Scan for the cell matching the given text and deliver its [X, Y] coordinate at center. 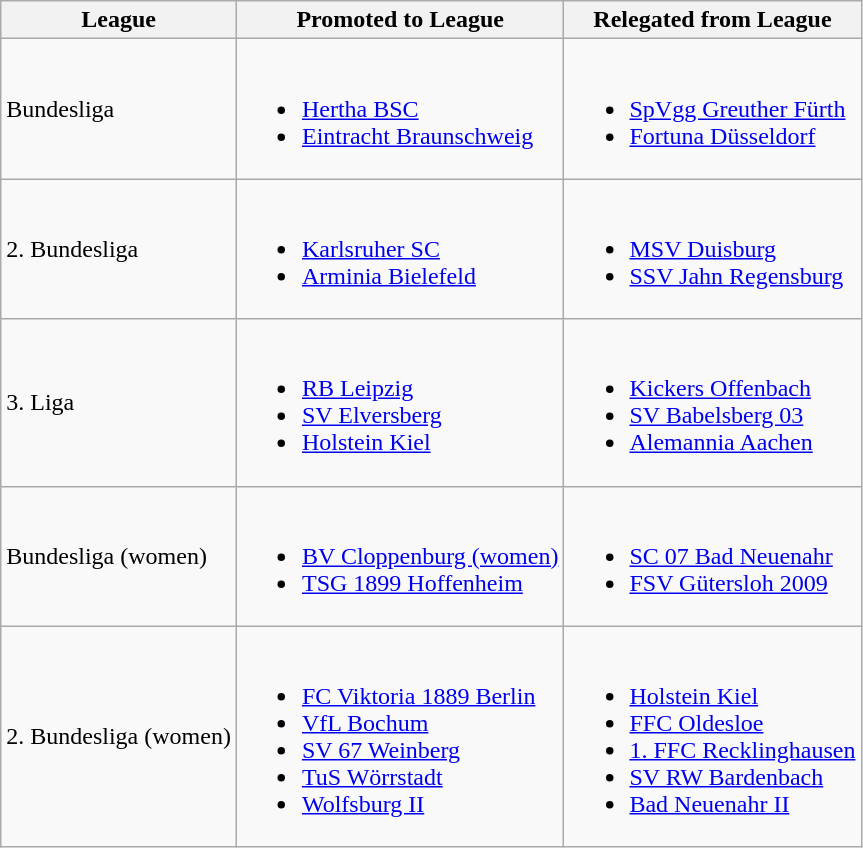
Holstein KielFFC Oldesloe1. FFC RecklinghausenSV RW BardenbachBad Neuenahr II [712, 736]
Bundesliga [119, 109]
BV Cloppenburg (women)TSG 1899 Hoffenheim [400, 556]
3. Liga [119, 402]
2. Bundesliga (women) [119, 736]
SpVgg Greuther FürthFortuna Düsseldorf [712, 109]
2. Bundesliga [119, 249]
Kickers OffenbachSV Babelsberg 03Alemannia Aachen [712, 402]
Relegated from League [712, 20]
FC Viktoria 1889 BerlinVfL BochumSV 67 WeinbergTuS WörrstadtWolfsburg II [400, 736]
MSV DuisburgSSV Jahn Regensburg [712, 249]
Karlsruher SCArminia Bielefeld [400, 249]
League [119, 20]
Hertha BSCEintracht Braunschweig [400, 109]
Bundesliga (women) [119, 556]
Promoted to League [400, 20]
RB LeipzigSV ElversbergHolstein Kiel [400, 402]
SC 07 Bad NeuenahrFSV Gütersloh 2009 [712, 556]
